Determine the [x, y] coordinate at the center of the cell enclosing the given text.  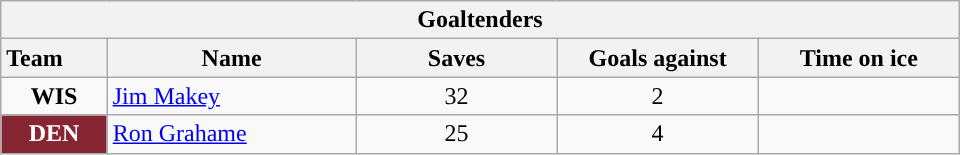
Name [232, 58]
Goaltenders [480, 20]
DEN [54, 134]
4 [658, 134]
Ron Grahame [232, 134]
WIS [54, 96]
32 [456, 96]
25 [456, 134]
Jim Makey [232, 96]
Goals against [658, 58]
2 [658, 96]
Time on ice [858, 58]
Team [54, 58]
Saves [456, 58]
